Locate the cell with the specified text and output its [x, y] center coordinate. 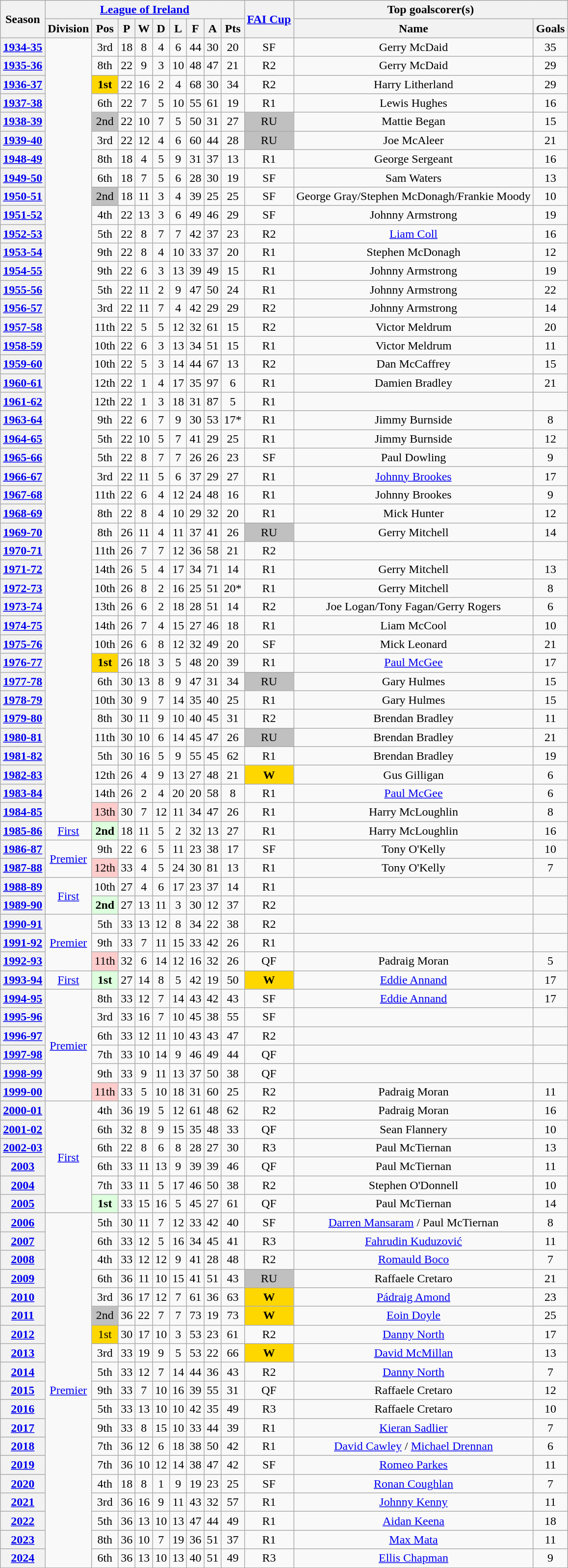
71 [213, 570]
Johnny Kenny [414, 1502]
2014 [23, 1371]
2019 [23, 1465]
2018 [23, 1446]
1964-65 [23, 439]
1990-91 [23, 924]
2015 [23, 1390]
1984-85 [23, 812]
1985-86 [23, 831]
1980-81 [23, 737]
1975-76 [23, 644]
1959-60 [23, 364]
1961-62 [23, 401]
P [127, 28]
Ronan Coughlan [414, 1484]
57 [232, 1502]
2005 [23, 1204]
1982-83 [23, 774]
FAI Cup [269, 19]
2001-02 [23, 1129]
1999-00 [23, 1092]
Joe McAleer [414, 140]
2017 [23, 1428]
Mick Leonard [414, 644]
Dan McCaffrey [414, 364]
Mick Hunter [414, 513]
George Gray/Stephen McDonagh/Frankie Moody [414, 196]
66 [232, 1353]
1992-93 [23, 961]
1995-96 [23, 1017]
1938-39 [23, 122]
87 [213, 401]
1957-58 [23, 327]
1969-70 [23, 532]
2021 [23, 1502]
1956-57 [23, 308]
1970-71 [23, 551]
1953-54 [23, 252]
2012 [23, 1334]
Paul Dowling [414, 457]
Season [23, 19]
1965-66 [23, 457]
Romauld Boco [414, 1260]
Lewis Hughes [414, 103]
L [179, 28]
1978-79 [23, 700]
Fahrudin Kuduzović [414, 1241]
Liam Coll [414, 234]
1958-59 [23, 346]
1973-74 [23, 607]
1986-87 [23, 849]
1968-69 [23, 513]
2010 [23, 1297]
Pts [232, 28]
1966-67 [23, 476]
Joe Logan/Tony Fagan/Gerry Rogers [414, 607]
1993-94 [23, 980]
97 [213, 383]
1994-95 [23, 998]
David Cawley / Michael Drennan [414, 1446]
2009 [23, 1278]
Sam Waters [414, 177]
1976-77 [23, 663]
68 [195, 84]
1988-89 [23, 887]
1948-49 [23, 159]
1937-38 [23, 103]
2024 [23, 1558]
Stephen McDonagh [414, 252]
1971-72 [23, 570]
Name [414, 28]
1997-98 [23, 1054]
1950-51 [23, 196]
A [213, 28]
1952-53 [23, 234]
Mattie Began [414, 122]
1949-50 [23, 177]
1977-78 [23, 681]
17* [232, 420]
1972-73 [23, 588]
1951-52 [23, 215]
Sean Flannery [414, 1129]
1954-55 [23, 271]
2022 [23, 1521]
2023 [23, 1540]
Damien Bradley [414, 383]
1996-97 [23, 1036]
2006 [23, 1222]
1998-99 [23, 1073]
Goals [550, 28]
1935-36 [23, 66]
Pádraig Amond [414, 1297]
Kieran Sadlier [414, 1428]
2004 [23, 1185]
1963-64 [23, 420]
63 [232, 1297]
David McMillan [414, 1353]
1936-37 [23, 84]
20* [232, 588]
1955-56 [23, 290]
Max Mata [414, 1540]
F [195, 28]
2020 [23, 1484]
2011 [23, 1316]
1981-82 [23, 756]
1974-75 [23, 625]
2016 [23, 1409]
Liam McCool [414, 625]
1960-61 [23, 383]
Harry Litherland [414, 84]
Romeo Parkes [414, 1465]
Division [69, 28]
Aidan Keena [414, 1521]
Gus Gilligan [414, 774]
2000-01 [23, 1110]
Ellis Chapman [414, 1558]
League of Ireland [145, 10]
1987-88 [23, 868]
1939-40 [23, 140]
Pos [105, 28]
1979-80 [23, 719]
1934-35 [23, 47]
1983-84 [23, 793]
2003 [23, 1167]
George Sergeant [414, 159]
81 [213, 868]
Eoin Doyle [414, 1316]
Top goalscorer(s) [431, 10]
2008 [23, 1260]
Darren Mansaram / Paul McTiernan [414, 1222]
67 [213, 364]
D [161, 28]
2013 [23, 1353]
Stephen O'Donnell [414, 1185]
2007 [23, 1241]
1991-92 [23, 943]
2002-03 [23, 1148]
1967-68 [23, 495]
1989-90 [23, 905]
